Detect which cell encompasses the target text, then output its [X, Y] center coordinate. 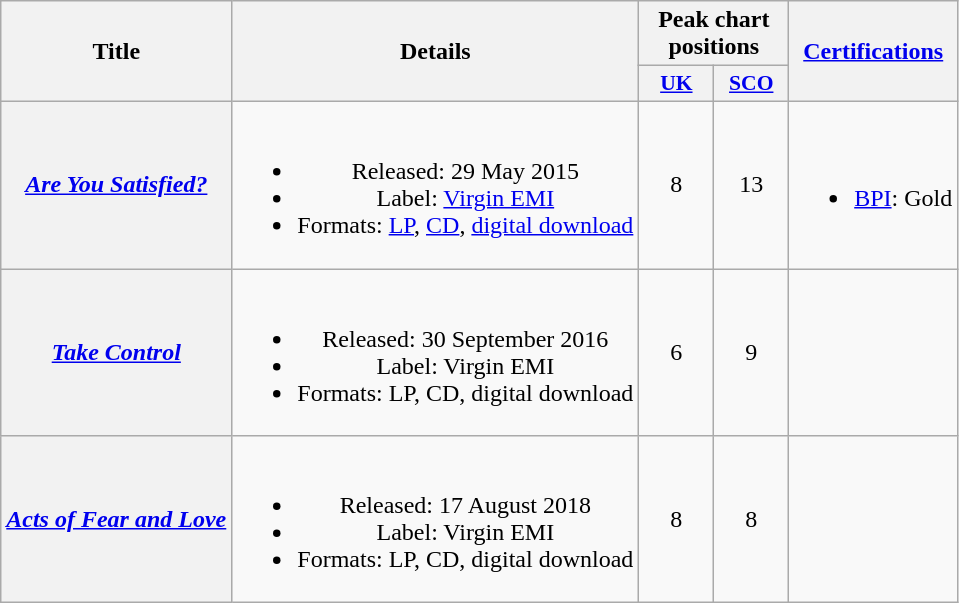
9 [752, 352]
Acts of Fear and Love [116, 520]
BPI: Gold [874, 184]
Certifications [874, 52]
Details [436, 52]
6 [676, 352]
Released: 29 May 2015Label: Virgin EMIFormats: LP, CD, digital download [436, 184]
Take Control [116, 352]
Released: 30 September 2016Label: Virgin EMIFormats: LP, CD, digital download [436, 352]
Peak chart positions [714, 34]
Are You Satisfied? [116, 184]
Title [116, 52]
SCO [752, 84]
UK [676, 84]
13 [752, 184]
Released: 17 August 2018Label: Virgin EMIFormats: LP, CD, digital download [436, 520]
